Find where the given text appears and provide that cell's center as [X, Y] coordinate. 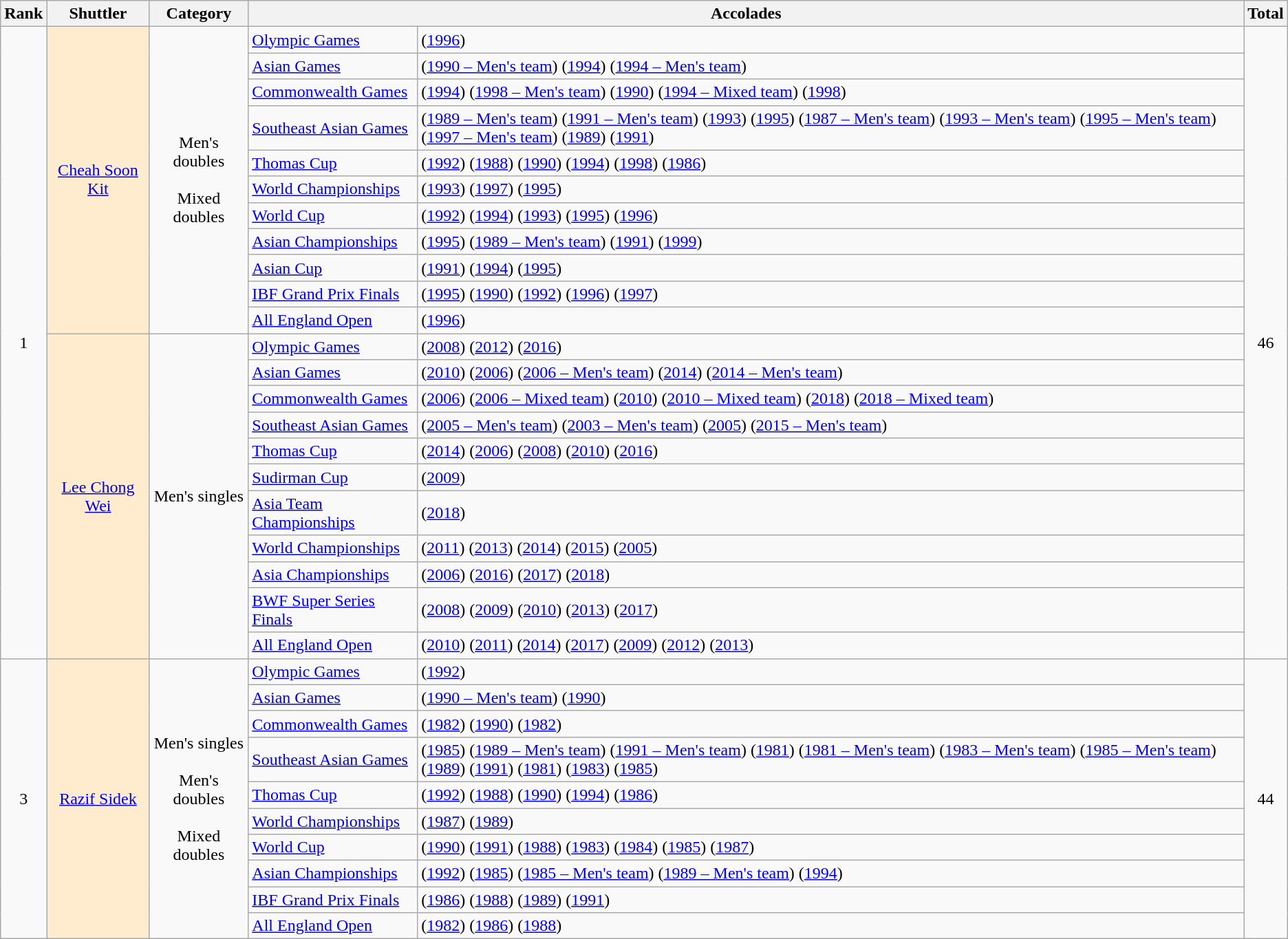
(1986) (1988) (1989) (1991) [831, 900]
Asia Team Championships [333, 513]
(2005 – Men's team) (2003 – Men's team) (2005) (2015 – Men's team) [831, 425]
Asian Cup [333, 268]
3 [23, 799]
(2006) (2016) (2017) (2018) [831, 574]
46 [1266, 343]
(2006) (2006 – Mixed team) (2010) (2010 – Mixed team) (2018) (2018 – Mixed team) [831, 399]
Total [1266, 14]
(2010) (2011) (2014) (2017) (2009) (2012) (2013) [831, 645]
(2008) (2012) (2016) [831, 346]
44 [1266, 799]
(1992) (1985) (1985 – Men's team) (1989 – Men's team) (1994) [831, 874]
Rank [23, 14]
(1982) (1986) (1988) [831, 926]
(1995) (1989 – Men's team) (1991) (1999) [831, 241]
1 [23, 343]
(1989 – Men's team) (1991 – Men's team) (1993) (1995) (1987 – Men's team) (1993 – Men's team) (1995 – Men's team) (1997 – Men's team) (1989) (1991) [831, 128]
(1991) (1994) (1995) [831, 268]
(1993) (1997) (1995) [831, 189]
Men's singlesMen's doublesMixed doubles [199, 799]
(1987) (1989) [831, 821]
Men's singles [199, 495]
(2010) (2006) (2006 – Men's team) (2014) (2014 – Men's team) [831, 373]
Shuttler [98, 14]
Cheah Soon Kit [98, 180]
(2018) [831, 513]
(2011) (2013) (2014) (2015) (2005) [831, 548]
(2008) (2009) (2010) (2013) (2017) [831, 609]
Accolades [746, 14]
(1994) (1998 – Men's team) (1990) (1994 – Mixed team) (1998) [831, 92]
(1992) (1994) (1993) (1995) (1996) [831, 215]
(1992) (1988) (1990) (1994) (1986) [831, 795]
Razif Sidek [98, 799]
(1990 – Men's team) (1994) (1994 – Men's team) [831, 66]
(1985) (1989 – Men's team) (1991 – Men's team) (1981) (1981 – Men's team) (1983 – Men's team) (1985 – Men's team) (1989) (1991) (1981) (1983) (1985) [831, 759]
Sudirman Cup [333, 477]
(1982) (1990) (1982) [831, 724]
Asia Championships [333, 574]
(1992) [831, 671]
(2009) [831, 477]
(1990 – Men's team) (1990) [831, 698]
(2014) (2006) (2008) (2010) (2016) [831, 451]
(1995) (1990) (1992) (1996) (1997) [831, 294]
Category [199, 14]
Lee Chong Wei [98, 495]
Men's doublesMixed doubles [199, 180]
(1990) (1991) (1988) (1983) (1984) (1985) (1987) [831, 848]
BWF Super Series Finals [333, 609]
(1992) (1988) (1990) (1994) (1998) (1986) [831, 163]
